Identify which cell holds the provided text, then report its (x, y) central coordinate. 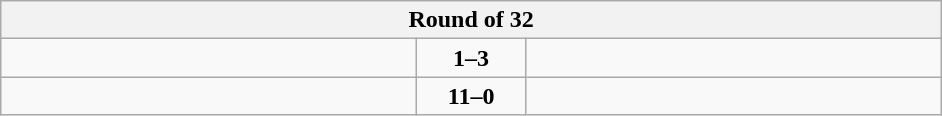
Round of 32 (472, 20)
1–3 (472, 58)
11–0 (472, 96)
